Return the [X, Y] coordinate for the center point of the cell that contains the specified text.  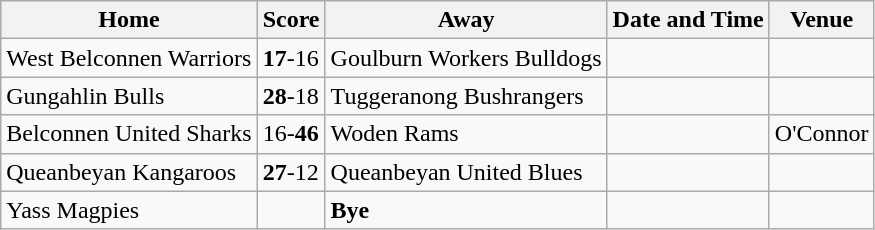
Date and Time [688, 20]
O'Connor [822, 134]
Yass Magpies [129, 210]
Tuggeranong Bushrangers [466, 96]
West Belconnen Warriors [129, 58]
28-18 [291, 96]
Away [466, 20]
Woden Rams [466, 134]
Gungahlin Bulls [129, 96]
17-16 [291, 58]
Belconnen United Sharks [129, 134]
Bye [466, 210]
27-12 [291, 172]
Queanbeyan Kangaroos [129, 172]
Goulburn Workers Bulldogs [466, 58]
Score [291, 20]
Home [129, 20]
Queanbeyan United Blues [466, 172]
Venue [822, 20]
16-46 [291, 134]
